Search for the cell housing the specified text and yield its [x, y] center coordinate. 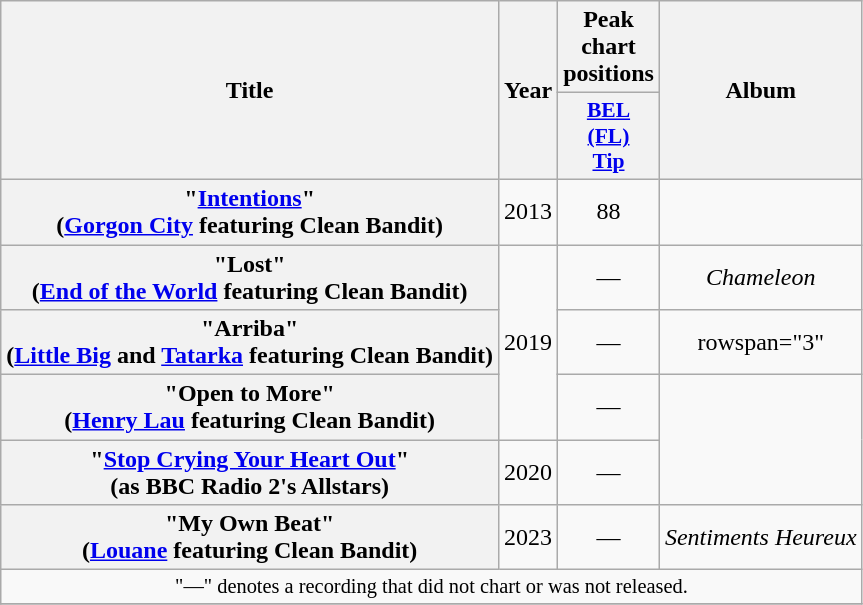
Chameleon [760, 276]
"Arriba"(Little Big and Tatarka featuring Clean Bandit) [250, 342]
2013 [528, 212]
"Intentions"(Gorgon City featuring Clean Bandit) [250, 212]
Title [250, 90]
"My Own Beat"(Louane featuring Clean Bandit) [250, 538]
"Lost"(End of the World featuring Clean Bandit) [250, 276]
2020 [528, 472]
Peak chart positions [609, 47]
"Open to More"(Henry Lau featuring Clean Bandit) [250, 408]
"—" denotes a recording that did not chart or was not released. [432, 587]
rowspan="3" [760, 342]
"Stop Crying Your Heart Out"(as BBC Radio 2's Allstars) [250, 472]
BEL(FL)Tip [609, 136]
Album [760, 90]
Year [528, 90]
2019 [528, 342]
2023 [528, 538]
88 [609, 212]
Sentiments Heureux [760, 538]
